For the text-containing cell, return its midpoint in (x, y) coordinate format. 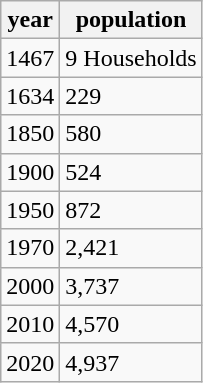
1900 (30, 172)
872 (131, 210)
524 (131, 172)
1467 (30, 58)
9 Households (131, 58)
1634 (30, 96)
2010 (30, 324)
580 (131, 134)
1950 (30, 210)
1850 (30, 134)
1970 (30, 248)
2000 (30, 286)
4,937 (131, 362)
4,570 (131, 324)
year (30, 20)
229 (131, 96)
3,737 (131, 286)
2,421 (131, 248)
population (131, 20)
2020 (30, 362)
